Extract the [x, y] coordinate from the center of the cell holding the provided text.  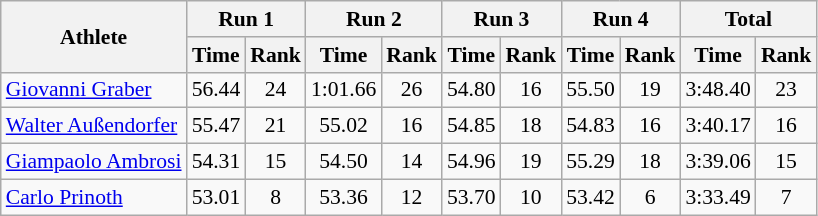
21 [276, 126]
55.02 [344, 126]
54.96 [472, 162]
14 [412, 162]
55.29 [590, 162]
54.50 [344, 162]
53.42 [590, 197]
6 [650, 197]
3:39.06 [718, 162]
56.44 [216, 90]
Run 1 [246, 19]
55.47 [216, 126]
54.80 [472, 90]
Total [748, 19]
53.36 [344, 197]
Athlete [94, 36]
12 [412, 197]
7 [786, 197]
54.31 [216, 162]
55.50 [590, 90]
54.83 [590, 126]
Giovanni Graber [94, 90]
53.01 [216, 197]
Run 3 [502, 19]
Walter Außendorfer [94, 126]
3:33.49 [718, 197]
Run 4 [620, 19]
10 [532, 197]
Carlo Prinoth [94, 197]
3:40.17 [718, 126]
Giampaolo Ambrosi [94, 162]
8 [276, 197]
1:01.66 [344, 90]
54.85 [472, 126]
26 [412, 90]
3:48.40 [718, 90]
24 [276, 90]
23 [786, 90]
Run 2 [374, 19]
53.70 [472, 197]
